Return [X, Y] of the center of cell containing provided text 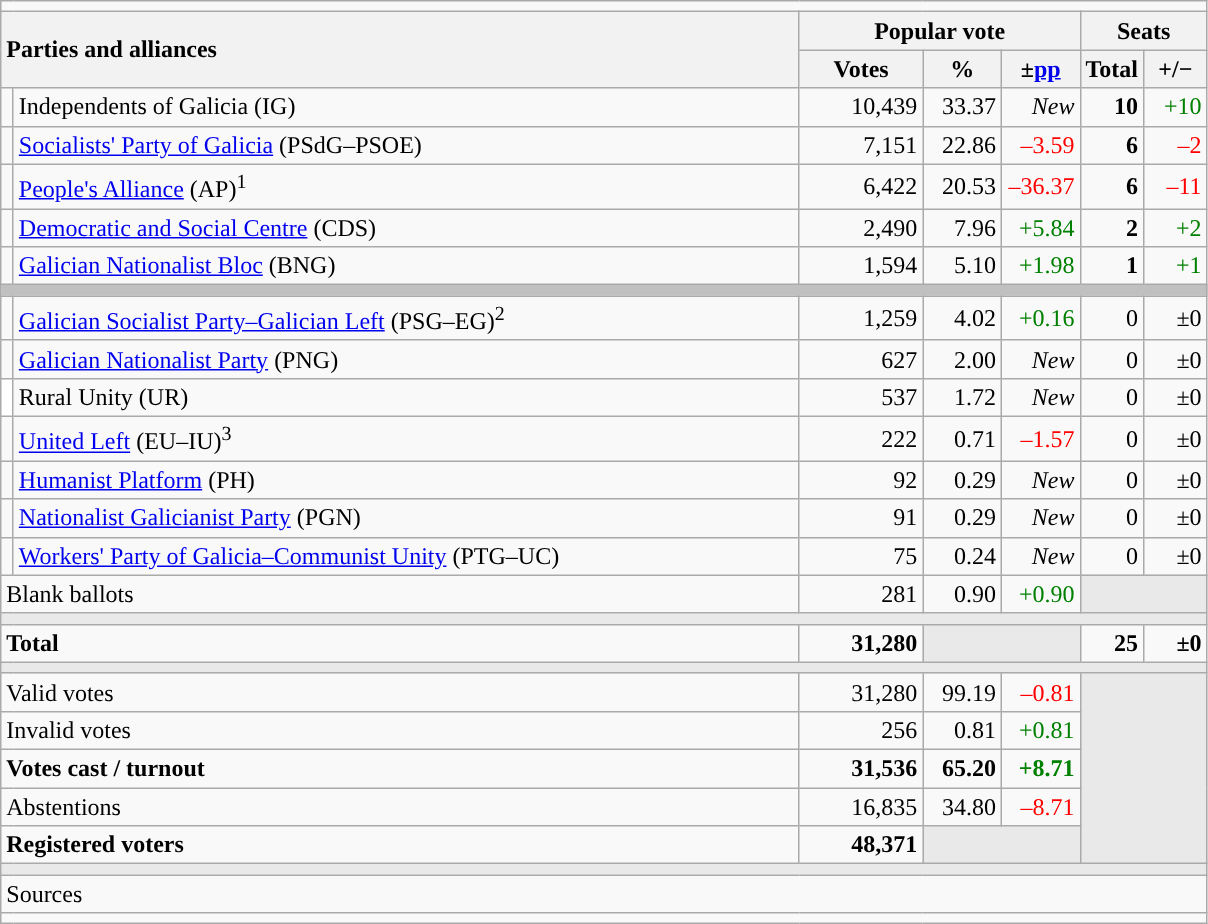
Registered voters [400, 845]
Socialists' Party of Galicia (PSdG–PSOE) [406, 145]
Galician Nationalist Bloc (BNG) [406, 266]
25 [1112, 643]
Galician Nationalist Party (PNG) [406, 359]
6,422 [861, 186]
+5.84 [1040, 228]
2 [1112, 228]
–8.71 [1040, 807]
31,536 [861, 769]
537 [861, 397]
2,490 [861, 228]
10,439 [861, 107]
Nationalist Galicianist Party (PGN) [406, 518]
+10 [1176, 107]
–3.59 [1040, 145]
281 [861, 594]
+1 [1176, 266]
–0.81 [1040, 692]
75 [861, 556]
4.02 [962, 318]
91 [861, 518]
Popular vote [940, 31]
99.19 [962, 692]
Humanist Platform (PH) [406, 480]
+2 [1176, 228]
Parties and alliances [400, 50]
+0.16 [1040, 318]
+8.71 [1040, 769]
+/− [1176, 69]
Rural Unity (UR) [406, 397]
Valid votes [400, 692]
0.71 [962, 438]
Independents of Galicia (IG) [406, 107]
Workers' Party of Galicia–Communist Unity (PTG–UC) [406, 556]
0.90 [962, 594]
–2 [1176, 145]
–36.37 [1040, 186]
10 [1112, 107]
2.00 [962, 359]
1,259 [861, 318]
1,594 [861, 266]
34.80 [962, 807]
65.20 [962, 769]
Invalid votes [400, 731]
256 [861, 731]
Blank ballots [400, 594]
0.81 [962, 731]
–11 [1176, 186]
92 [861, 480]
22.86 [962, 145]
% [962, 69]
Votes [861, 69]
Votes cast / turnout [400, 769]
United Left (EU–IU)3 [406, 438]
1.72 [962, 397]
Galician Socialist Party–Galician Left (PSG–EG)2 [406, 318]
7.96 [962, 228]
Abstentions [400, 807]
+1.98 [1040, 266]
+0.90 [1040, 594]
222 [861, 438]
People's Alliance (AP)1 [406, 186]
7,151 [861, 145]
33.37 [962, 107]
Sources [604, 894]
+0.81 [1040, 731]
1 [1112, 266]
627 [861, 359]
5.10 [962, 266]
Seats [1144, 31]
Democratic and Social Centre (CDS) [406, 228]
±pp [1040, 69]
48,371 [861, 845]
–1.57 [1040, 438]
16,835 [861, 807]
0.24 [962, 556]
20.53 [962, 186]
